Determine the (X, Y) coordinate at the center of the cell enclosing the given text.  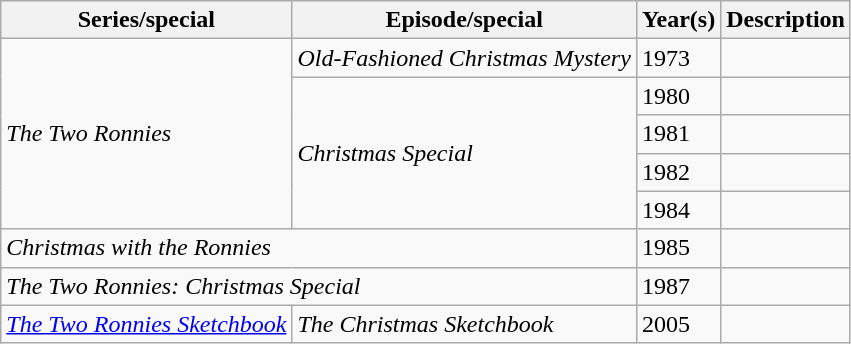
1987 (678, 286)
The Two Ronnies Sketchbook (146, 324)
Series/special (146, 20)
Episode/special (464, 20)
Old-Fashioned Christmas Mystery (464, 58)
Christmas Special (464, 153)
Year(s) (678, 20)
The Christmas Sketchbook (464, 324)
1973 (678, 58)
1981 (678, 134)
1980 (678, 96)
1984 (678, 210)
1985 (678, 248)
Christmas with the Ronnies (319, 248)
1982 (678, 172)
The Two Ronnies: Christmas Special (319, 286)
Description (786, 20)
The Two Ronnies (146, 134)
2005 (678, 324)
